Pinpoint the cell where the given text exists, returning its [x, y] midpoint coordinate. 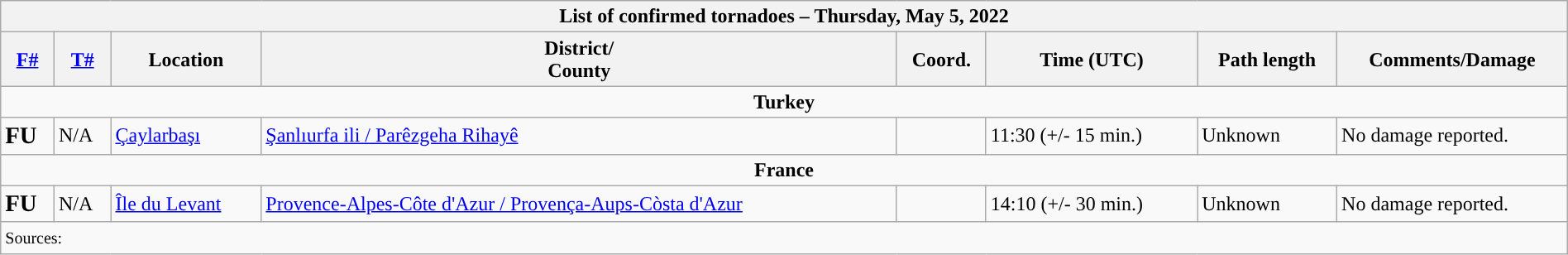
F# [28, 60]
Sources: [784, 238]
Coord. [941, 60]
Provence-Alpes-Côte d'Azur / Provença-Aups-Còsta d'Azur [579, 204]
Path length [1267, 60]
List of confirmed tornadoes – Thursday, May 5, 2022 [784, 17]
Île du Levant [186, 204]
Turkey [784, 102]
Location [186, 60]
District/County [579, 60]
Time (UTC) [1092, 60]
Şanlıurfa ili / Parêzgeha Rihayê [579, 136]
11:30 (+/- 15 min.) [1092, 136]
Comments/Damage [1452, 60]
Çaylarbaşı [186, 136]
14:10 (+/- 30 min.) [1092, 204]
France [784, 170]
T# [83, 60]
